Identify which cell holds the provided text, then report its (X, Y) central coordinate. 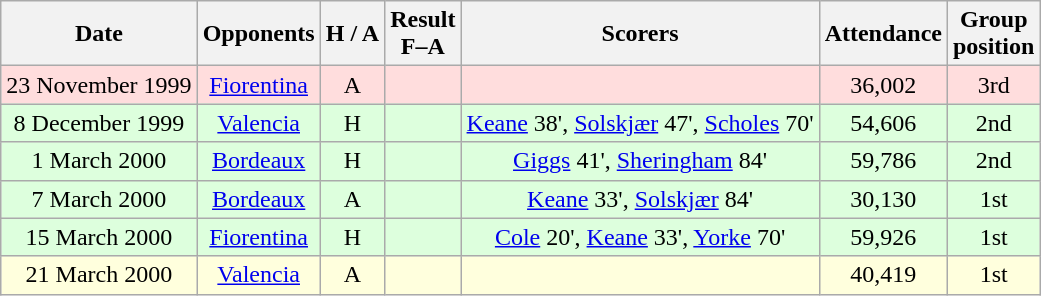
Keane 38', Solskjær 47', Scholes 70' (640, 123)
8 December 1999 (99, 123)
30,130 (883, 199)
Groupposition (993, 34)
36,002 (883, 85)
23 November 1999 (99, 85)
7 March 2000 (99, 199)
21 March 2000 (99, 275)
54,606 (883, 123)
59,926 (883, 237)
3rd (993, 85)
1 March 2000 (99, 161)
Cole 20', Keane 33', Yorke 70' (640, 237)
Attendance (883, 34)
Scorers (640, 34)
Giggs 41', Sheringham 84' (640, 161)
15 March 2000 (99, 237)
Date (99, 34)
40,419 (883, 275)
Opponents (258, 34)
Keane 33', Solskjær 84' (640, 199)
ResultF–A (423, 34)
59,786 (883, 161)
H / A (352, 34)
